Identify which cell holds the provided text, then report its (X, Y) central coordinate. 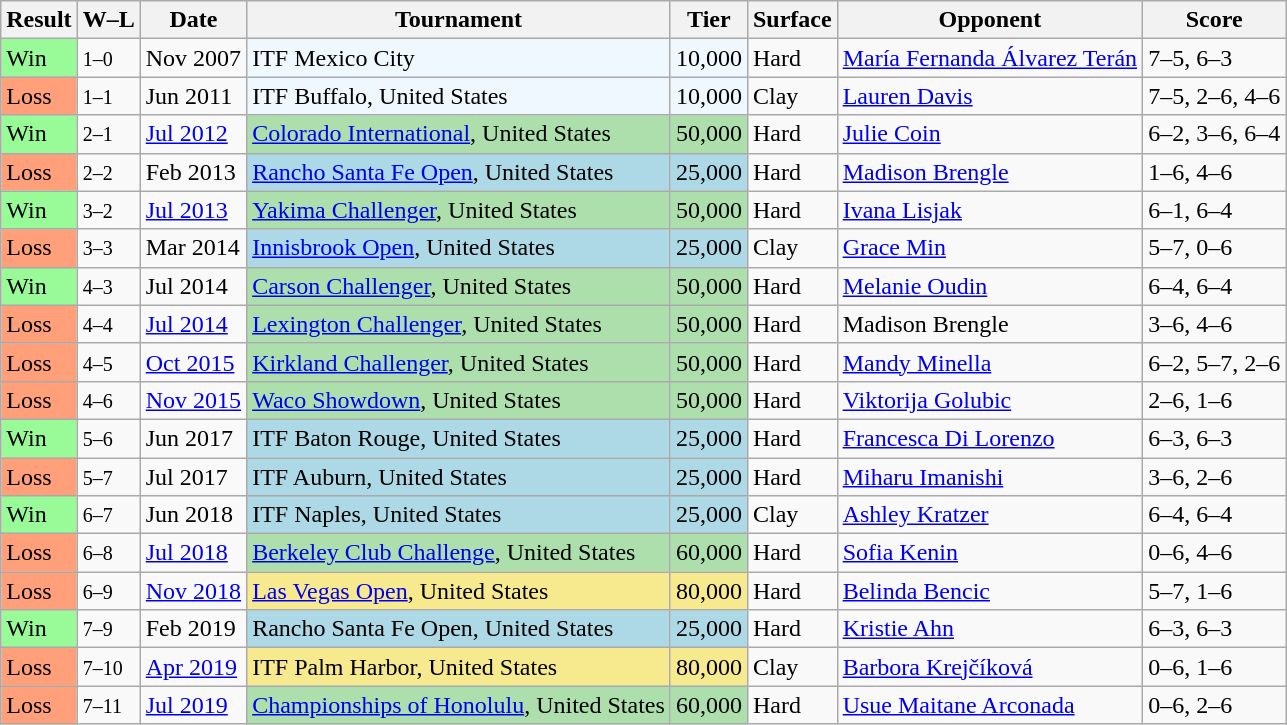
Jun 2018 (193, 515)
1–1 (108, 96)
Result (39, 20)
Colorado International, United States (459, 134)
ITF Mexico City (459, 58)
Championships of Honolulu, United States (459, 705)
Tournament (459, 20)
7–5, 6–3 (1214, 58)
7–10 (108, 667)
Jul 2013 (193, 210)
Jun 2011 (193, 96)
2–2 (108, 172)
Miharu Imanishi (990, 477)
Kirkland Challenger, United States (459, 362)
Surface (792, 20)
ITF Auburn, United States (459, 477)
Carson Challenger, United States (459, 286)
Apr 2019 (193, 667)
4–5 (108, 362)
ITF Palm Harbor, United States (459, 667)
W–L (108, 20)
Las Vegas Open, United States (459, 591)
Barbora Krejčíková (990, 667)
Tier (708, 20)
6–9 (108, 591)
4–6 (108, 400)
Oct 2015 (193, 362)
Melanie Oudin (990, 286)
Feb 2013 (193, 172)
5–7, 0–6 (1214, 248)
Waco Showdown, United States (459, 400)
Berkeley Club Challenge, United States (459, 553)
Ivana Lisjak (990, 210)
Usue Maitane Arconada (990, 705)
6–1, 6–4 (1214, 210)
Francesca Di Lorenzo (990, 438)
Jul 2019 (193, 705)
Jun 2017 (193, 438)
Lexington Challenger, United States (459, 324)
0–6, 1–6 (1214, 667)
6–8 (108, 553)
2–1 (108, 134)
Nov 2007 (193, 58)
Nov 2018 (193, 591)
ITF Naples, United States (459, 515)
6–7 (108, 515)
5–7, 1–6 (1214, 591)
Viktorija Golubic (990, 400)
7–5, 2–6, 4–6 (1214, 96)
Mandy Minella (990, 362)
Mar 2014 (193, 248)
Sofia Kenin (990, 553)
5–6 (108, 438)
0–6, 4–6 (1214, 553)
Yakima Challenger, United States (459, 210)
Julie Coin (990, 134)
Nov 2015 (193, 400)
María Fernanda Álvarez Terán (990, 58)
6–2, 5–7, 2–6 (1214, 362)
Grace Min (990, 248)
1–6, 4–6 (1214, 172)
7–11 (108, 705)
4–4 (108, 324)
Jul 2018 (193, 553)
5–7 (108, 477)
Innisbrook Open, United States (459, 248)
3–6, 4–6 (1214, 324)
Date (193, 20)
1–0 (108, 58)
7–9 (108, 629)
ITF Baton Rouge, United States (459, 438)
6–2, 3–6, 6–4 (1214, 134)
Opponent (990, 20)
3–2 (108, 210)
Lauren Davis (990, 96)
3–3 (108, 248)
2–6, 1–6 (1214, 400)
Ashley Kratzer (990, 515)
Feb 2019 (193, 629)
4–3 (108, 286)
Jul 2017 (193, 477)
ITF Buffalo, United States (459, 96)
Belinda Bencic (990, 591)
3–6, 2–6 (1214, 477)
Kristie Ahn (990, 629)
0–6, 2–6 (1214, 705)
Jul 2012 (193, 134)
Score (1214, 20)
